Provide the (X, Y) coordinate of the cell's center where the given text is located.  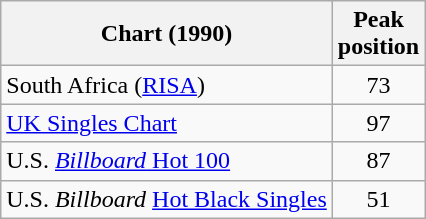
97 (378, 123)
South Africa (RISA) (167, 85)
87 (378, 161)
U.S. Billboard Hot Black Singles (167, 199)
UK Singles Chart (167, 123)
73 (378, 85)
Chart (1990) (167, 34)
Peakposition (378, 34)
U.S. Billboard Hot 100 (167, 161)
51 (378, 199)
